From the cell containing the given text, extract its center point as [X, Y] coordinate. 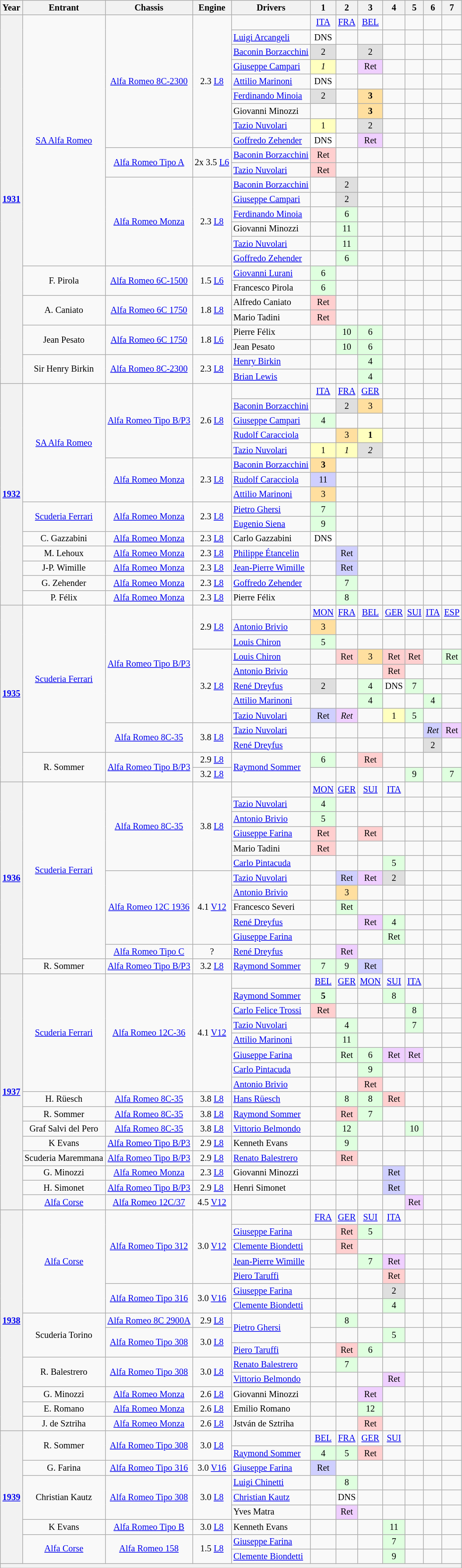
Carlo Gazzabini [271, 539]
1937 [11, 1092]
Alfa Romeo Tipo B [149, 1527]
Alfa Romeo 12C 1936 [149, 907]
2x 3.5 L6 [212, 162]
Drivers [271, 7]
J-P. Wimille [64, 568]
Sir Henry Birkin [64, 369]
Henri Simonet [271, 1188]
Alfa Romeo Tipo A [149, 162]
ESP [452, 612]
Alfa Romeo Tipo 312 [149, 1246]
Chassis [149, 7]
Alfa Romeo 12C/37 [149, 1202]
Scuderia Maremmana [64, 1158]
Eugenio Siena [271, 524]
Year [11, 7]
J. de Sztriha [64, 1423]
? [212, 951]
1.5 L8 [212, 1549]
Luigi Chinetti [271, 1483]
G. Farina [64, 1468]
Graf Salvi del Pero [64, 1128]
Alfa Romeo 12C-36 [149, 1032]
1939 [11, 1497]
Scuderia Torino [64, 1335]
H. Rüesch [64, 1099]
Alfa Romeo Tipo C [149, 951]
Luigi Arcangeli [271, 37]
Alfa Romeo 6C-1500 [149, 280]
Yves Matra [271, 1512]
1935 [11, 693]
R. Balestrero [64, 1372]
Jstván de Sztriha [271, 1423]
3.0 V12 [212, 1246]
Hans Rüesch [271, 1099]
Entrant [64, 7]
C. Gazzabini [64, 539]
Alfa Romeo 158 [149, 1549]
Francesco Severi [271, 907]
Carlo Felice Trossi [271, 1011]
Alfa Romeo 8C 2900A [149, 1320]
Henry Birkin [271, 362]
F. Pirola [64, 280]
1936 [11, 878]
Engine [212, 7]
P. Félix [64, 598]
Emilio Romano [271, 1409]
Philippe Étancelin [271, 553]
1931 [11, 199]
1.8 L6 [212, 339]
1.5 L6 [212, 280]
Francesco Pirola [271, 288]
1938 [11, 1320]
Alfredo Caniato [271, 302]
1.8 L8 [212, 309]
1932 [11, 494]
Brian Lewis [271, 376]
A. Caniato [64, 309]
G. Zehender [64, 583]
4.5 V12 [212, 1202]
E. Romano [64, 1409]
H. Simonet [64, 1188]
M. Lehoux [64, 553]
Giovanni Lurani [271, 273]
